Scan for the cell matching the given text and deliver its [x, y] coordinate at center. 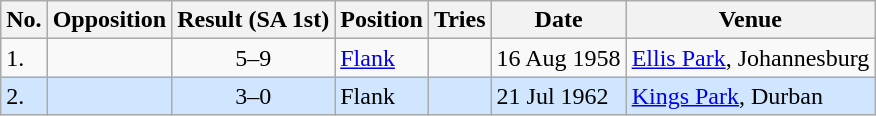
Venue [750, 20]
Ellis Park, Johannesburg [750, 58]
Opposition [109, 20]
Position [382, 20]
5–9 [254, 58]
2. [24, 96]
No. [24, 20]
Kings Park, Durban [750, 96]
Result (SA 1st) [254, 20]
21 Jul 1962 [558, 96]
1. [24, 58]
Tries [460, 20]
16 Aug 1958 [558, 58]
3–0 [254, 96]
Date [558, 20]
